Provide the [x, y] coordinate of the cell's center where the given text is located.  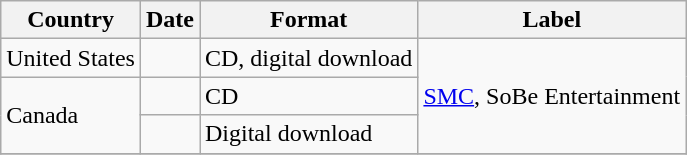
Country [71, 20]
Digital download [309, 134]
SMC, SoBe Entertainment [552, 96]
CD, digital download [309, 58]
Date [170, 20]
Canada [71, 115]
United States [71, 58]
Label [552, 20]
CD [309, 96]
Format [309, 20]
